From the cell containing the given text, extract its center point as (X, Y) coordinate. 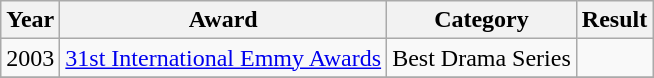
Category (482, 20)
Result (614, 20)
31st International Emmy Awards (224, 58)
Best Drama Series (482, 58)
Year (30, 20)
2003 (30, 58)
Award (224, 20)
